Provide the (x, y) coordinate of the cell's center where the given text is located.  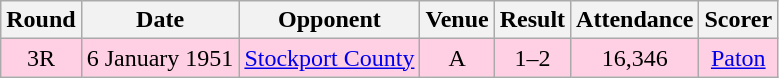
Stockport County (330, 58)
Venue (457, 20)
Attendance (635, 20)
Paton (738, 58)
Round (41, 20)
Result (532, 20)
3R (41, 58)
1–2 (532, 58)
Date (160, 20)
Opponent (330, 20)
6 January 1951 (160, 58)
16,346 (635, 58)
A (457, 58)
Scorer (738, 20)
